Return the [X, Y] coordinate for the center point of the cell that contains the specified text.  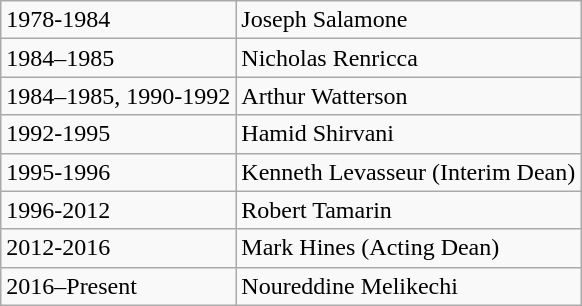
2016–Present [118, 286]
1992-1995 [118, 134]
Hamid Shirvani [408, 134]
1984–1985, 1990-1992 [118, 96]
Arthur Watterson [408, 96]
Kenneth Levasseur (Interim Dean) [408, 172]
1995-1996 [118, 172]
1984–1985 [118, 58]
Noureddine Melikechi [408, 286]
Mark Hines (Acting Dean) [408, 248]
Nicholas Renricca [408, 58]
1978-1984 [118, 20]
Robert Tamarin [408, 210]
2012-2016 [118, 248]
Joseph Salamone [408, 20]
1996-2012 [118, 210]
